Detect which cell encompasses the target text, then output its (X, Y) center coordinate. 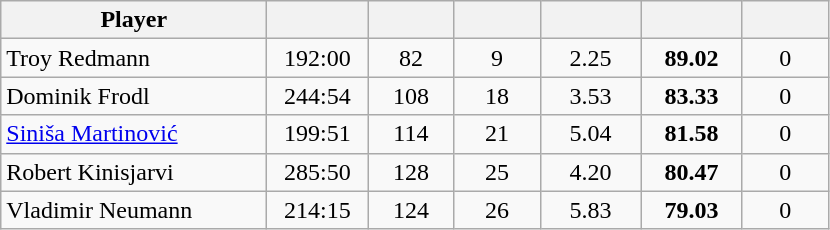
9 (497, 58)
Siniša Martinović (134, 134)
5.04 (590, 134)
214:15 (318, 210)
80.47 (692, 172)
Robert Kinisjarvi (134, 172)
4.20 (590, 172)
89.02 (692, 58)
124 (411, 210)
18 (497, 96)
108 (411, 96)
Vladimir Neumann (134, 210)
21 (497, 134)
25 (497, 172)
26 (497, 210)
Dominik Frodl (134, 96)
3.53 (590, 96)
5.83 (590, 210)
Player (134, 20)
79.03 (692, 210)
128 (411, 172)
114 (411, 134)
285:50 (318, 172)
82 (411, 58)
2.25 (590, 58)
81.58 (692, 134)
244:54 (318, 96)
83.33 (692, 96)
Troy Redmann (134, 58)
199:51 (318, 134)
192:00 (318, 58)
